For the text-containing cell, return its midpoint in [X, Y] coordinate format. 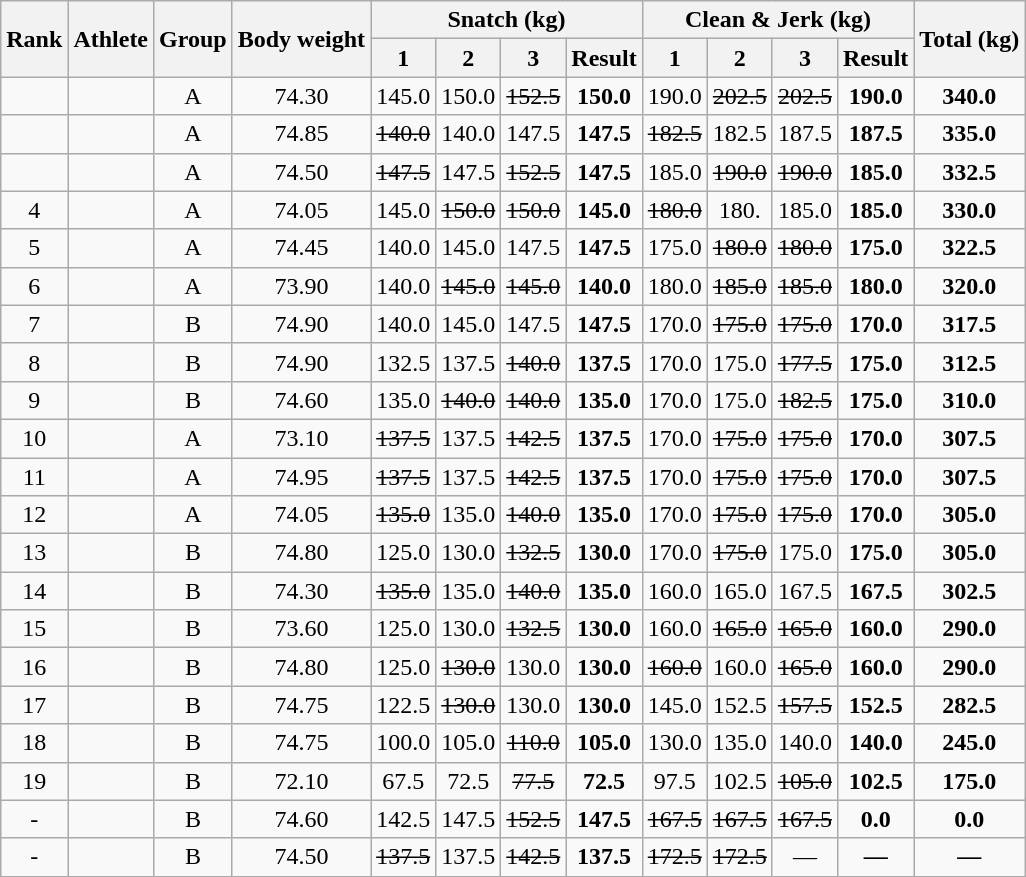
73.60 [301, 629]
74.95 [301, 477]
122.5 [404, 705]
74.45 [301, 248]
97.5 [674, 781]
13 [34, 553]
Snatch (kg) [507, 20]
177.5 [804, 362]
330.0 [970, 210]
157.5 [804, 705]
Total (kg) [970, 39]
16 [34, 667]
67.5 [404, 781]
Athlete [111, 39]
Group [194, 39]
Rank [34, 39]
110.0 [534, 743]
8 [34, 362]
282.5 [970, 705]
332.5 [970, 172]
74.85 [301, 134]
180. [740, 210]
302.5 [970, 591]
310.0 [970, 400]
9 [34, 400]
11 [34, 477]
77.5 [534, 781]
320.0 [970, 286]
17 [34, 705]
312.5 [970, 362]
10 [34, 438]
5 [34, 248]
245.0 [970, 743]
72.10 [301, 781]
12 [34, 515]
15 [34, 629]
317.5 [970, 324]
18 [34, 743]
322.5 [970, 248]
Body weight [301, 39]
340.0 [970, 96]
73.10 [301, 438]
4 [34, 210]
73.90 [301, 286]
14 [34, 591]
Clean & Jerk (kg) [778, 20]
100.0 [404, 743]
6 [34, 286]
335.0 [970, 134]
7 [34, 324]
19 [34, 781]
